Return the (x, y) coordinate for the center point of the cell that contains the specified text.  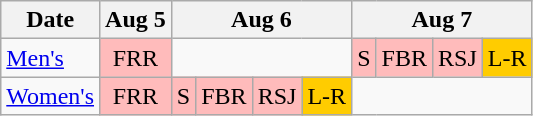
Men's (50, 58)
Date (50, 20)
Women's (50, 96)
Aug 7 (442, 20)
Aug 5 (136, 20)
Aug 6 (261, 20)
